Extract the [X, Y] coordinate from the center of the cell holding the provided text.  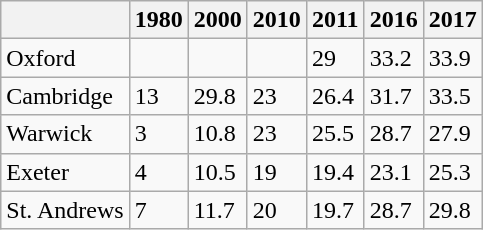
St. Andrews [65, 210]
23.1 [394, 172]
1980 [158, 20]
2011 [335, 20]
11.7 [218, 210]
Oxford [65, 58]
10.5 [218, 172]
19.7 [335, 210]
2017 [452, 20]
29 [335, 58]
25.5 [335, 134]
7 [158, 210]
33.2 [394, 58]
25.3 [452, 172]
2016 [394, 20]
2000 [218, 20]
Exeter [65, 172]
13 [158, 96]
33.5 [452, 96]
26.4 [335, 96]
Cambridge [65, 96]
20 [276, 210]
10.8 [218, 134]
31.7 [394, 96]
33.9 [452, 58]
Warwick [65, 134]
19.4 [335, 172]
19 [276, 172]
27.9 [452, 134]
2010 [276, 20]
3 [158, 134]
4 [158, 172]
